Provide the [x, y] coordinate of the cell's center where the given text is located.  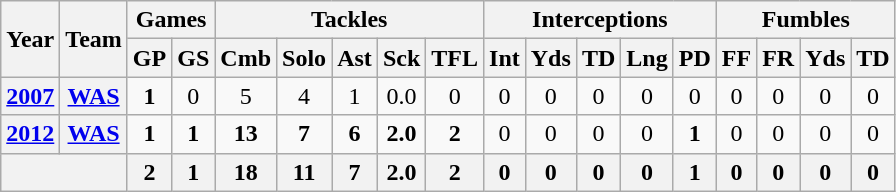
PD [694, 58]
TFL [455, 58]
5 [246, 96]
2007 [30, 96]
GP [149, 58]
0.0 [401, 96]
Games [170, 20]
18 [246, 172]
FF [736, 58]
Year [30, 39]
GS [194, 58]
13 [246, 134]
11 [304, 172]
4 [304, 96]
Tackles [350, 20]
Ast [355, 58]
2012 [30, 134]
Sck [401, 58]
6 [355, 134]
Team [94, 39]
Lng [647, 58]
Int [505, 58]
Cmb [246, 58]
FR [778, 58]
Solo [304, 58]
Interceptions [600, 20]
Fumbles [806, 20]
